Provide the (x, y) coordinate of the cell's center where the given text is located.  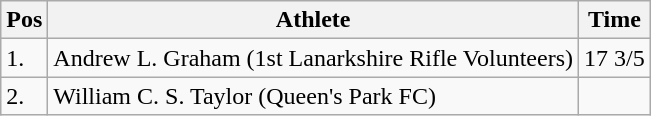
Andrew L. Graham (1st Lanarkshire Rifle Volunteers) (314, 58)
17 3/5 (615, 58)
William C. S. Taylor (Queen's Park FC) (314, 96)
Pos (24, 20)
1. (24, 58)
Athlete (314, 20)
Time (615, 20)
2. (24, 96)
